Return the [X, Y] coordinate for the center point of the cell that contains the specified text.  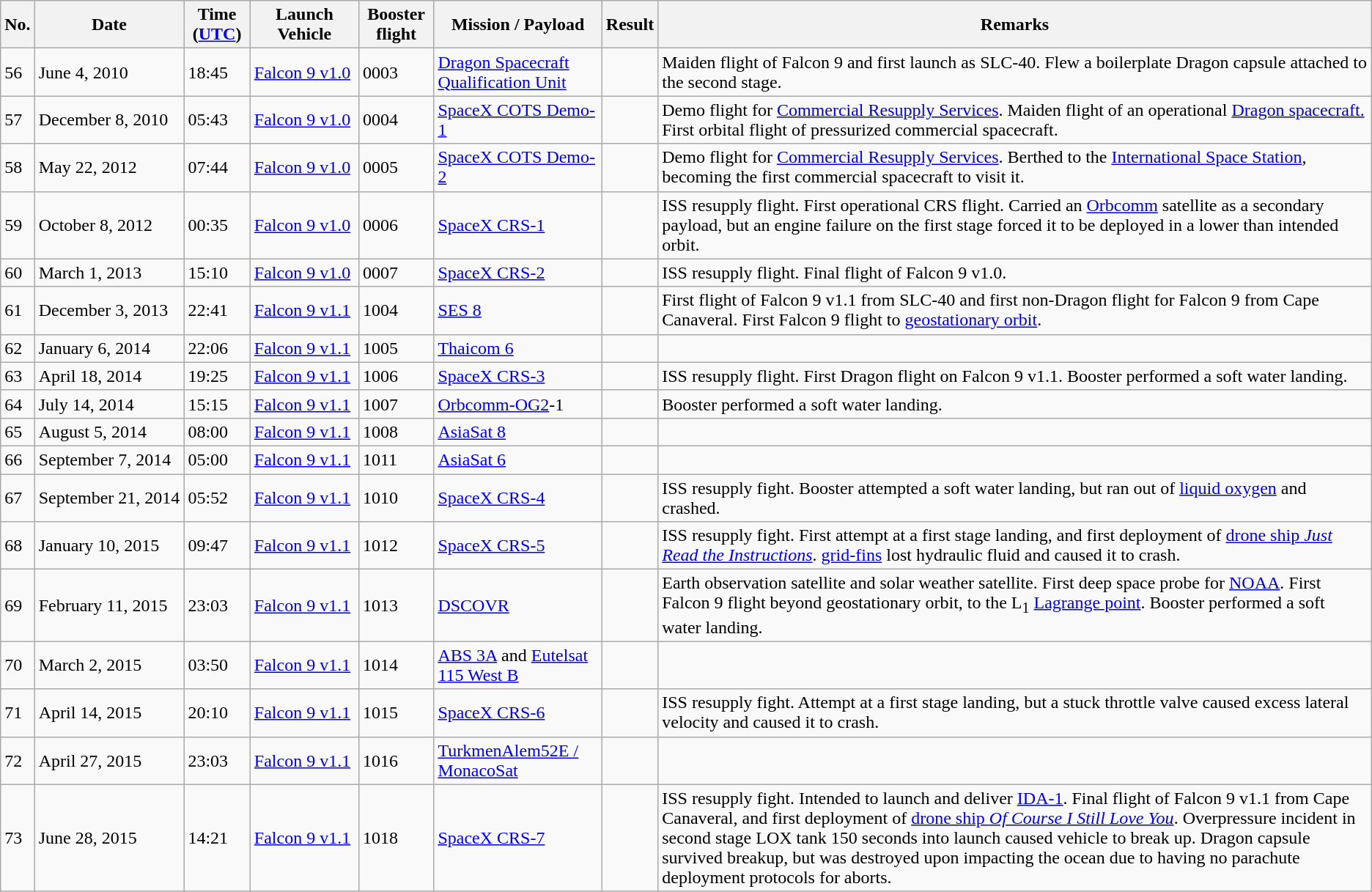
AsiaSat 6 [517, 460]
57 [18, 120]
January 6, 2014 [109, 348]
15:10 [217, 273]
64 [18, 404]
SpaceX CRS-6 [517, 712]
December 3, 2013 [109, 311]
Date [109, 25]
65 [18, 432]
1013 [396, 605]
58 [18, 167]
1004 [396, 311]
0007 [396, 273]
SpaceX CRS-1 [517, 225]
Orbcomm-OG2-1 [517, 404]
ISS resupply flight. Final flight of Falcon 9 v1.0. [1015, 273]
April 14, 2015 [109, 712]
1015 [396, 712]
First flight of Falcon 9 v1.1 from SLC-40 and first non-Dragon flight for Falcon 9 from Cape Canaveral. First Falcon 9 flight to geostationary orbit. [1015, 311]
May 22, 2012 [109, 167]
March 1, 2013 [109, 273]
ISS resupply fight. Booster attempted a soft water landing, but ran out of liquid oxygen and crashed. [1015, 497]
59 [18, 225]
0006 [396, 225]
09:47 [217, 545]
66 [18, 460]
05:43 [217, 120]
1018 [396, 838]
72 [18, 761]
April 27, 2015 [109, 761]
January 10, 2015 [109, 545]
05:00 [217, 460]
1005 [396, 348]
Time (UTC) [217, 25]
Result [630, 25]
19:25 [217, 376]
03:50 [217, 666]
October 8, 2012 [109, 225]
ABS 3A and Eutelsat 115 West B [517, 666]
63 [18, 376]
SpaceX CRS-4 [517, 497]
22:06 [217, 348]
April 18, 2014 [109, 376]
Remarks [1015, 25]
70 [18, 666]
June 4, 2010 [109, 72]
Maiden flight of Falcon 9 and first launch as SLC-40. Flew a boilerplate Dragon capsule attached to the second stage. [1015, 72]
SpaceX COTS Demo-1 [517, 120]
March 2, 2015 [109, 666]
SpaceX CRS-2 [517, 273]
Dragon Spacecraft Qualification Unit [517, 72]
Booster performed a soft water landing. [1015, 404]
SpaceX CRS-7 [517, 838]
60 [18, 273]
1014 [396, 666]
68 [18, 545]
1011 [396, 460]
71 [18, 712]
February 11, 2015 [109, 605]
June 28, 2015 [109, 838]
1016 [396, 761]
SpaceX CRS-5 [517, 545]
05:52 [217, 497]
14:21 [217, 838]
ISS resupply flight. First Dragon flight on Falcon 9 v1.1. Booster performed a soft water landing. [1015, 376]
1012 [396, 545]
Thaicom 6 [517, 348]
56 [18, 72]
22:41 [217, 311]
62 [18, 348]
73 [18, 838]
1006 [396, 376]
07:44 [217, 167]
1007 [396, 404]
September 7, 2014 [109, 460]
July 14, 2014 [109, 404]
SpaceX CRS-3 [517, 376]
0005 [396, 167]
Booster flight [396, 25]
SES 8 [517, 311]
DSCOVR [517, 605]
67 [18, 497]
TurkmenAlem52E / MonacoSat [517, 761]
Launch Vehicle [304, 25]
December 8, 2010 [109, 120]
00:35 [217, 225]
61 [18, 311]
15:15 [217, 404]
Mission / Payload [517, 25]
No. [18, 25]
ISS resupply fight. Attempt at a first stage landing, but a stuck throttle valve caused excess lateral velocity and caused it to crash. [1015, 712]
0004 [396, 120]
SpaceX COTS Demo-2 [517, 167]
Demo flight for Commercial Resupply Services. Berthed to the International Space Station, becoming the first commercial spacecraft to visit it. [1015, 167]
September 21, 2014 [109, 497]
1008 [396, 432]
August 5, 2014 [109, 432]
69 [18, 605]
20:10 [217, 712]
1010 [396, 497]
18:45 [217, 72]
08:00 [217, 432]
0003 [396, 72]
AsiaSat 8 [517, 432]
